Find where the given text appears and provide that cell's center as (x, y) coordinate. 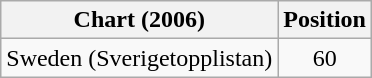
Position (325, 20)
Chart (2006) (140, 20)
Sweden (Sverigetopplistan) (140, 58)
60 (325, 58)
